Determine the (X, Y) coordinate at the center of the cell enclosing the given text.  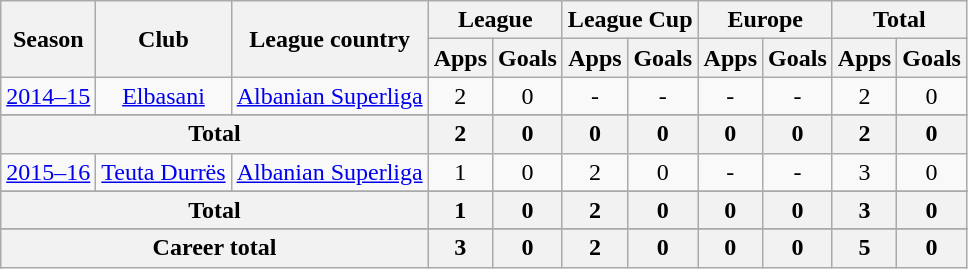
Elbasani (164, 96)
2015–16 (48, 172)
Club (164, 39)
League (495, 20)
2014–15 (48, 96)
Europe (765, 20)
Season (48, 39)
5 (864, 248)
Career total (214, 248)
Teuta Durrës (164, 172)
League Cup (630, 20)
League country (330, 39)
